Extract the [X, Y] coordinate from the center of the cell holding the provided text.  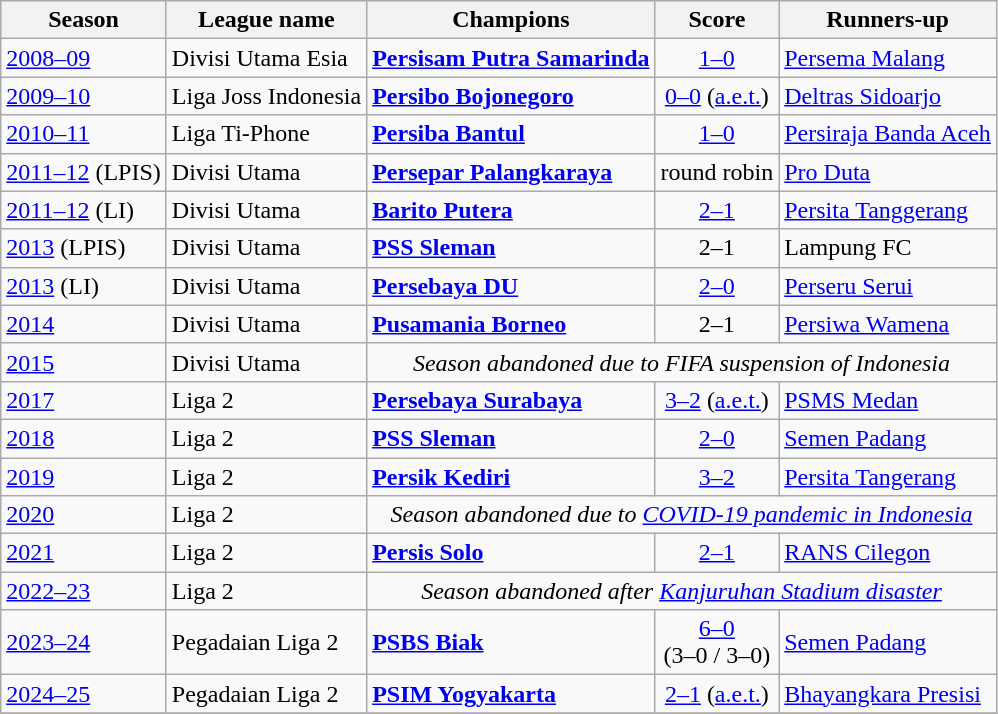
Lampung FC [888, 248]
Persis Solo [511, 553]
2013 (LPIS) [84, 248]
2024–25 [84, 694]
League name [266, 20]
2017 [84, 400]
2018 [84, 438]
Liga Ti-Phone [266, 134]
2011–12 (LPIS) [84, 172]
Persibo Bojonegoro [511, 96]
PSIM Yogyakarta [511, 694]
round robin [717, 172]
2008–09 [84, 58]
Season abandoned after Kanjuruhan Stadium disaster [682, 591]
Season [84, 20]
2015 [84, 362]
2013 (LI) [84, 286]
Persisam Putra Samarinda [511, 58]
3–2 [717, 477]
Persik Kediri [511, 477]
Persita Tangerang [888, 477]
0–0 (a.e.t.) [717, 96]
Score [717, 20]
Season abandoned due to COVID-19 pandemic in Indonesia [682, 515]
Liga Joss Indonesia [266, 96]
Divisi Utama Esia [266, 58]
Persebaya Surabaya [511, 400]
Bhayangkara Presisi [888, 694]
Persebaya DU [511, 286]
Season abandoned due to FIFA suspension of Indonesia [682, 362]
Deltras Sidoarjo [888, 96]
3–2 (a.e.t.) [717, 400]
PSBS Biak [511, 642]
Persita Tanggerang [888, 210]
Barito Putera [511, 210]
2011–12 (LI) [84, 210]
Perseru Serui [888, 286]
Pusamania Borneo [511, 324]
2023–24 [84, 642]
Pro Duta [888, 172]
2009–10 [84, 96]
2021 [84, 553]
Runners-up [888, 20]
2020 [84, 515]
2–1 (a.e.t.) [717, 694]
Persema Malang [888, 58]
2019 [84, 477]
RANS Cilegon [888, 553]
PSMS Medan [888, 400]
2014 [84, 324]
2022–23 [84, 591]
2010–11 [84, 134]
6–0(3–0 / 3–0) [717, 642]
Champions [511, 20]
Persiba Bantul [511, 134]
Persepar Palangkaraya [511, 172]
Persiwa Wamena [888, 324]
Persiraja Banda Aceh [888, 134]
